Pinpoint the cell where the given text exists, returning its (X, Y) midpoint coordinate. 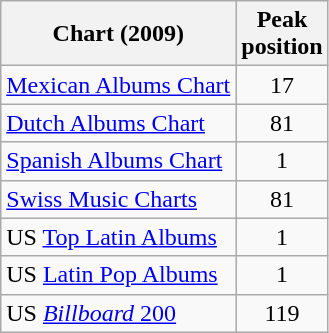
Peakposition (282, 34)
Dutch Albums Chart (118, 123)
US Top Latin Albums (118, 237)
17 (282, 85)
US Billboard 200 (118, 313)
Chart (2009) (118, 34)
Swiss Music Charts (118, 199)
Spanish Albums Chart (118, 161)
Mexican Albums Chart (118, 85)
US Latin Pop Albums (118, 275)
119 (282, 313)
